Return (X, Y) of the center of cell containing provided text 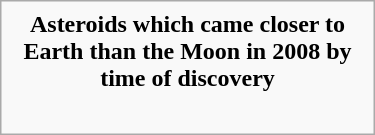
Asteroids which came closer to Earth than the Moon in 2008 by time of discovery (187, 51)
